Provide the (X, Y) coordinate of the cell's center where the given text is located.  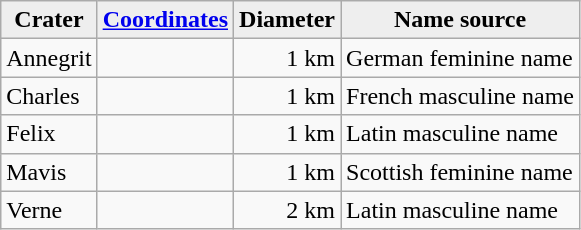
Crater (49, 20)
Verne (49, 210)
Mavis (49, 172)
Diameter (288, 20)
German feminine name (460, 58)
Felix (49, 134)
Scottish feminine name (460, 172)
2 km (288, 210)
Name source (460, 20)
French masculine name (460, 96)
Annegrit (49, 58)
Coordinates (165, 20)
Charles (49, 96)
